Extract the (x, y) coordinate from the center of the cell holding the provided text.  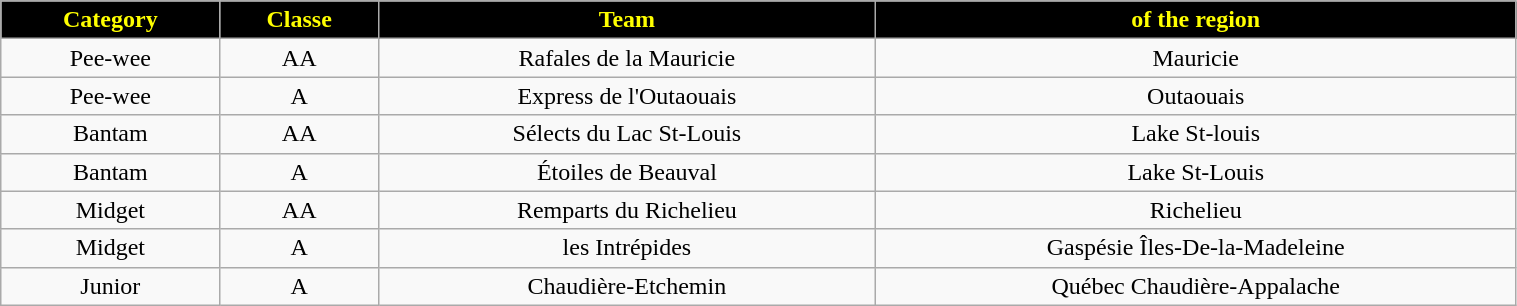
Team (626, 20)
Remparts du Richelieu (626, 210)
Chaudière-Etchemin (626, 286)
Étoiles de Beauval (626, 172)
Rafales de la Mauricie (626, 58)
Mauricie (1196, 58)
Lake St-louis (1196, 134)
Category (110, 20)
Outaouais (1196, 96)
Richelieu (1196, 210)
les Intrépides (626, 248)
Québec Chaudière-Appalache (1196, 286)
Classe (299, 20)
Gaspésie Îles-De-la-Madeleine (1196, 248)
Junior (110, 286)
Express de l'Outaouais (626, 96)
Sélects du Lac St-Louis (626, 134)
of the region (1196, 20)
Lake St-Louis (1196, 172)
